For the text-containing cell, return its midpoint in (X, Y) coordinate format. 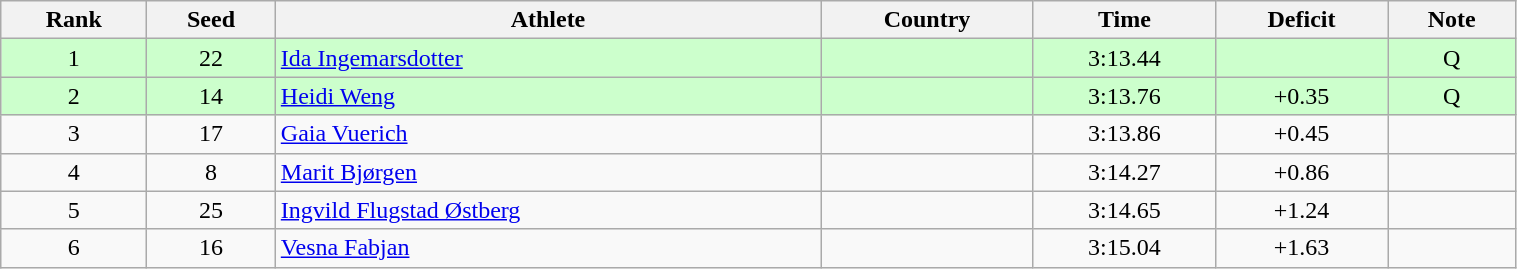
25 (212, 210)
3:13.86 (1124, 134)
+1.24 (1302, 210)
16 (212, 248)
+1.63 (1302, 248)
22 (212, 58)
+0.35 (1302, 96)
2 (74, 96)
Heidi Weng (548, 96)
3:13.44 (1124, 58)
3 (74, 134)
3:15.04 (1124, 248)
Gaia Vuerich (548, 134)
3:14.65 (1124, 210)
5 (74, 210)
4 (74, 172)
+0.45 (1302, 134)
6 (74, 248)
Time (1124, 20)
Vesna Fabjan (548, 248)
Ingvild Flugstad Østberg (548, 210)
Ida Ingemarsdotter (548, 58)
14 (212, 96)
Seed (212, 20)
1 (74, 58)
Country (928, 20)
17 (212, 134)
Marit Bjørgen (548, 172)
Note (1452, 20)
Athlete (548, 20)
8 (212, 172)
+0.86 (1302, 172)
3:13.76 (1124, 96)
3:14.27 (1124, 172)
Rank (74, 20)
Deficit (1302, 20)
